From the cell containing the given text, extract its center point as [x, y] coordinate. 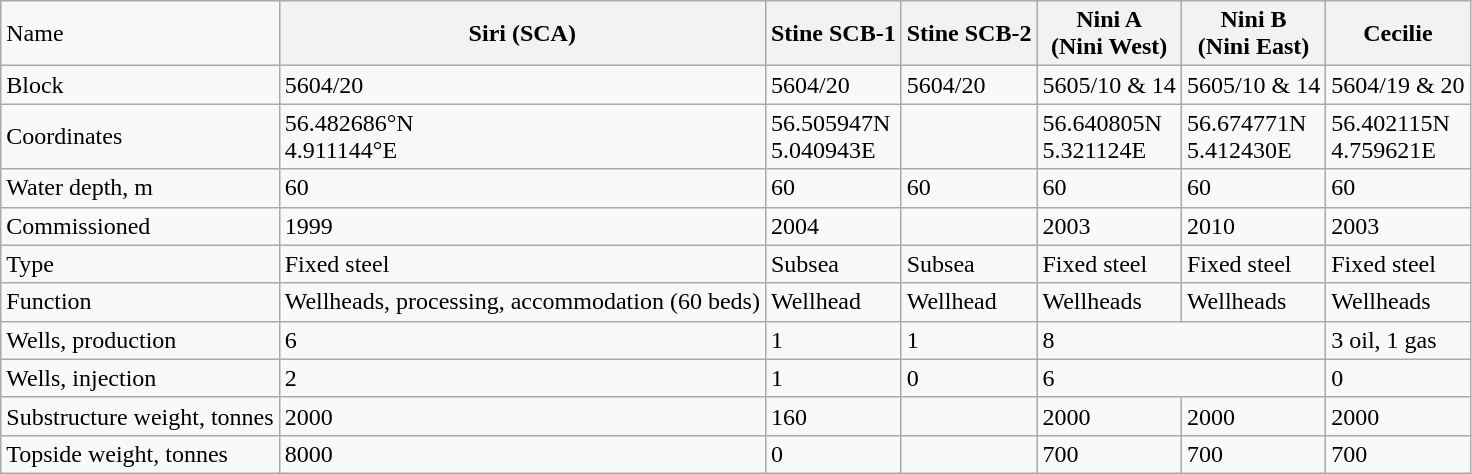
Wellheads, processing, accommodation (60 beds) [522, 302]
5604/19 & 20 [1398, 85]
Block [140, 85]
Topside weight, tonnes [140, 454]
Substructure weight, tonnes [140, 416]
Function [140, 302]
56.402115N4.759621E [1398, 136]
Wells, production [140, 340]
Stine SCB-1 [833, 34]
1999 [522, 226]
Commissioned [140, 226]
8 [1182, 340]
3 oil, 1 gas [1398, 340]
Nini A(Nini West) [1109, 34]
56.482686°N4.911144°E [522, 136]
Cecilie [1398, 34]
2 [522, 378]
56.674771N5.412430E [1253, 136]
Nini B(Nini East) [1253, 34]
Water depth, m [140, 188]
Stine SCB-2 [969, 34]
56.505947N5.040943E [833, 136]
2004 [833, 226]
8000 [522, 454]
Siri (SCA) [522, 34]
Type [140, 264]
56.640805N5.321124E [1109, 136]
160 [833, 416]
2010 [1253, 226]
Wells, injection [140, 378]
Name [140, 34]
Coordinates [140, 136]
